Locate the cell with the specified text and output its [X, Y] center coordinate. 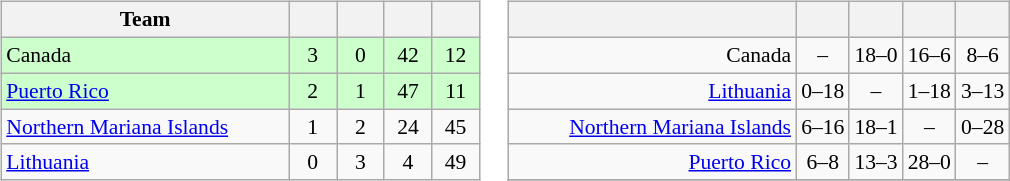
1–18 [930, 91]
4 [408, 162]
47 [408, 91]
12 [456, 55]
49 [456, 162]
42 [408, 55]
0–18 [822, 91]
Team [145, 20]
28–0 [930, 162]
18–0 [876, 55]
3–13 [982, 91]
45 [456, 127]
0–28 [982, 127]
13–3 [876, 162]
24 [408, 127]
16–6 [930, 55]
8–6 [982, 55]
18–1 [876, 127]
6–16 [822, 127]
11 [456, 91]
6–8 [822, 162]
